Capture the cell that displays the provided text and extract its [x, y] central coordinate. 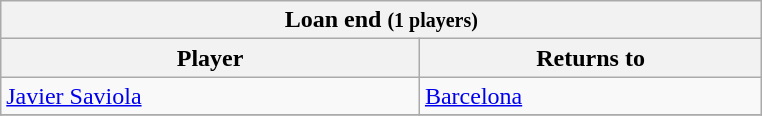
Javier Saviola [210, 96]
Player [210, 58]
Returns to [590, 58]
Barcelona [590, 96]
Loan end (1 players) [382, 20]
